Detect which cell encompasses the target text, then output its (X, Y) center coordinate. 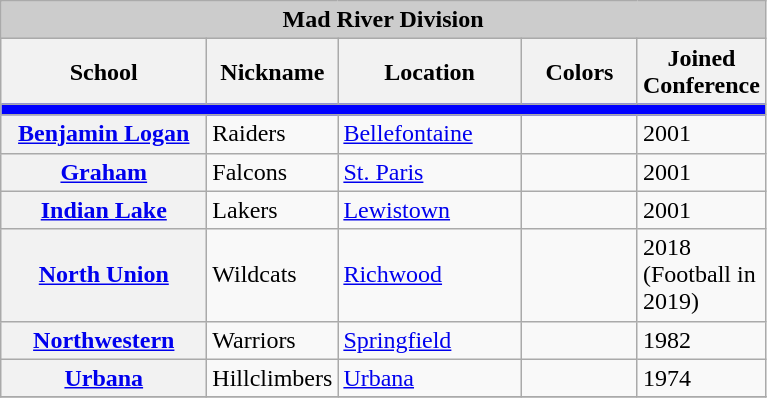
1982 (701, 340)
Colors (579, 72)
Falcons (272, 172)
School (104, 72)
North Union (104, 275)
Nickname (272, 72)
Northwestern (104, 340)
Springfield (430, 340)
Raiders (272, 134)
St. Paris (430, 172)
Bellefontaine (430, 134)
Wildcats (272, 275)
Joined Conference (701, 72)
Mad River Division (384, 20)
Location (430, 72)
Lewistown (430, 210)
Richwood (430, 275)
Indian Lake (104, 210)
1974 (701, 378)
2018 (Football in 2019) (701, 275)
Lakers (272, 210)
Hillclimbers (272, 378)
Graham (104, 172)
Warriors (272, 340)
Benjamin Logan (104, 134)
